Locate the cell with the specified text and output its (x, y) center coordinate. 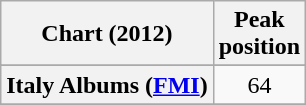
Italy Albums (FMI) (107, 85)
Chart (2012) (107, 34)
64 (259, 85)
Peakposition (259, 34)
